For the text-containing cell, return its midpoint in [X, Y] coordinate format. 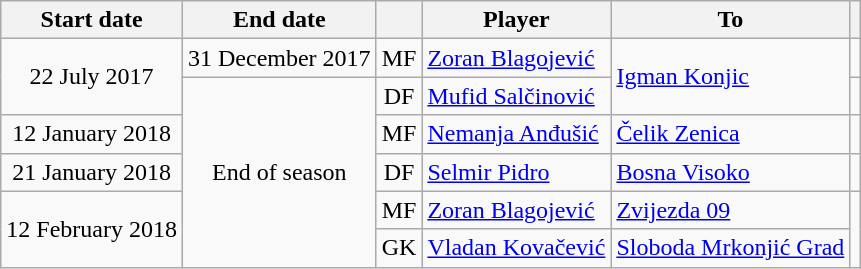
Vladan Kovačević [516, 248]
Selmir Pidro [516, 172]
Zvijezda 09 [730, 210]
22 July 2017 [92, 77]
Player [516, 20]
Nemanja Anđušić [516, 134]
31 December 2017 [279, 58]
Start date [92, 20]
Sloboda Mrkonjić Grad [730, 248]
12 February 2018 [92, 229]
GK [399, 248]
Čelik Zenica [730, 134]
21 January 2018 [92, 172]
Igman Konjic [730, 77]
End of season [279, 172]
To [730, 20]
Bosna Visoko [730, 172]
Mufid Salčinović [516, 96]
12 January 2018 [92, 134]
End date [279, 20]
